Identify which cell holds the provided text, then report its (X, Y) central coordinate. 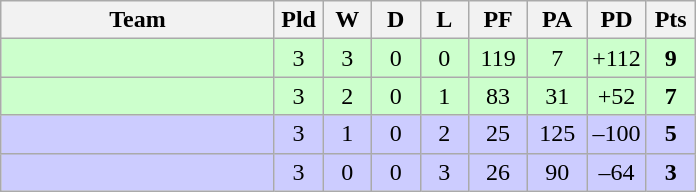
PF (498, 20)
W (348, 20)
119 (498, 58)
83 (498, 96)
26 (498, 172)
Pld (298, 20)
125 (558, 134)
–100 (617, 134)
25 (498, 134)
+52 (617, 96)
31 (558, 96)
+112 (617, 58)
9 (670, 58)
Team (138, 20)
–64 (617, 172)
PA (558, 20)
Pts (670, 20)
L (444, 20)
5 (670, 134)
PD (617, 20)
90 (558, 172)
D (396, 20)
